For the text-containing cell, return its midpoint in (x, y) coordinate format. 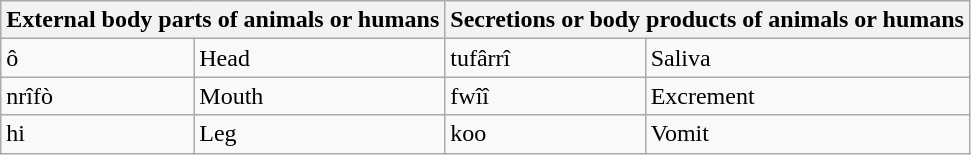
Saliva (807, 58)
Leg (320, 134)
nrîfò (98, 96)
koo (545, 134)
tufârrî (545, 58)
Head (320, 58)
hi (98, 134)
Secretions or body products of animals or humans (708, 20)
Vomit (807, 134)
Mouth (320, 96)
Excrement (807, 96)
External body parts of animals or humans (223, 20)
fwîî (545, 96)
ô (98, 58)
